Capture the cell that displays the provided text and extract its [X, Y] central coordinate. 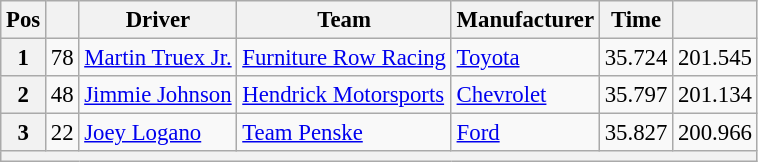
1 [24, 58]
201.545 [716, 58]
Toyota [525, 58]
Team Penske [344, 133]
Ford [525, 133]
Chevrolet [525, 95]
35.827 [636, 133]
Furniture Row Racing [344, 58]
Jimmie Johnson [158, 95]
Team [344, 20]
Driver [158, 20]
35.797 [636, 95]
Pos [24, 20]
Time [636, 20]
201.134 [716, 95]
2 [24, 95]
Martin Truex Jr. [158, 58]
22 [62, 133]
3 [24, 133]
48 [62, 95]
78 [62, 58]
200.966 [716, 133]
35.724 [636, 58]
Joey Logano [158, 133]
Hendrick Motorsports [344, 95]
Manufacturer [525, 20]
